Scan for the cell matching the given text and deliver its (X, Y) coordinate at center. 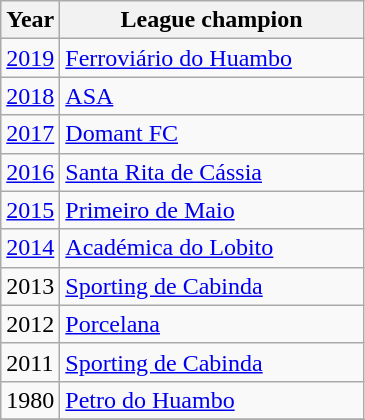
2011 (30, 362)
2019 (30, 58)
2012 (30, 324)
2014 (30, 248)
Year (30, 20)
2018 (30, 96)
Domant FC (212, 134)
Primeiro de Maio (212, 210)
1980 (30, 400)
Académica do Lobito (212, 248)
ASA (212, 96)
2013 (30, 286)
2016 (30, 172)
Porcelana (212, 324)
Ferroviário do Huambo (212, 58)
2017 (30, 134)
2015 (30, 210)
Santa Rita de Cássia (212, 172)
Petro do Huambo (212, 400)
League champion (212, 20)
